For the text-containing cell, return its midpoint in [x, y] coordinate format. 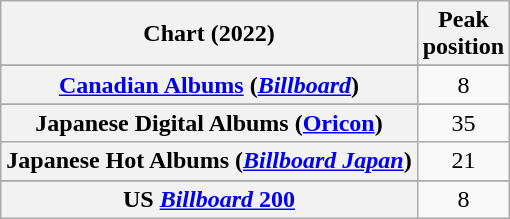
Japanese Hot Albums (Billboard Japan) [209, 161]
35 [463, 123]
21 [463, 161]
Japanese Digital Albums (Oricon) [209, 123]
Peakposition [463, 34]
Canadian Albums (Billboard) [209, 85]
Chart (2022) [209, 34]
US Billboard 200 [209, 199]
